Identify which cell holds the provided text, then report its [X, Y] central coordinate. 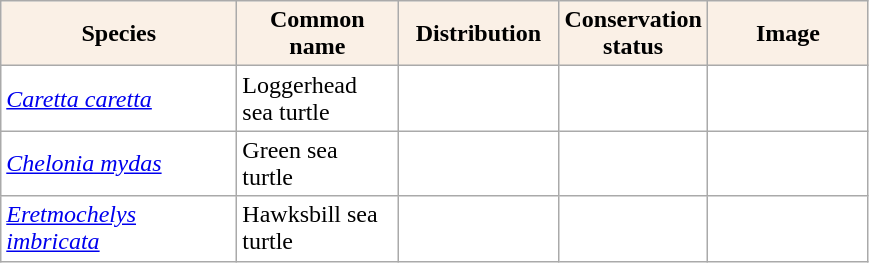
Conservation status [633, 34]
Distribution [478, 34]
Species [119, 34]
Caretta caretta [119, 98]
Green sea turtle [318, 164]
Hawksbill sea turtle [318, 228]
Common name [318, 34]
Eretmochelys imbricata [119, 228]
Chelonia mydas [119, 164]
Image [788, 34]
Loggerhead sea turtle [318, 98]
